From the cell containing the given text, extract its center point as (X, Y) coordinate. 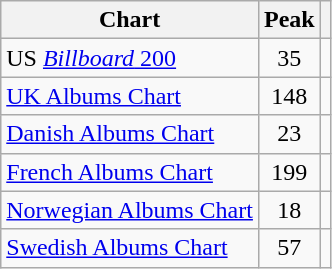
US Billboard 200 (130, 58)
Danish Albums Chart (130, 134)
Norwegian Albums Chart (130, 210)
148 (289, 96)
35 (289, 58)
Peak (289, 20)
23 (289, 134)
UK Albums Chart (130, 96)
199 (289, 172)
18 (289, 210)
French Albums Chart (130, 172)
Swedish Albums Chart (130, 248)
Chart (130, 20)
57 (289, 248)
